Pinpoint the cell where the given text exists, returning its [X, Y] midpoint coordinate. 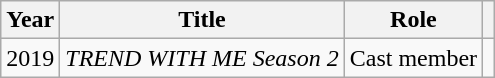
Cast member [413, 58]
Role [413, 20]
Year [30, 20]
TREND WITH ME Season 2 [202, 58]
2019 [30, 58]
Title [202, 20]
